From the cell containing the given text, extract its center point as [x, y] coordinate. 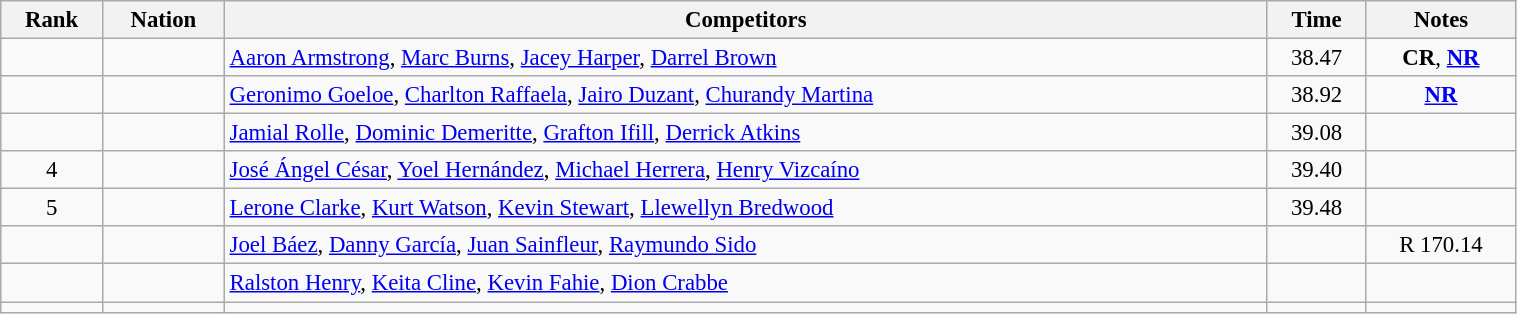
R 170.14 [1441, 245]
5 [52, 208]
38.47 [1316, 58]
NR [1441, 95]
Lerone Clarke, Kurt Watson, Kevin Stewart, Llewellyn Bredwood [746, 208]
Time [1316, 20]
José Ángel César, Yoel Hernández, Michael Herrera, Henry Vizcaíno [746, 170]
Notes [1441, 20]
Aaron Armstrong, Marc Burns, Jacey Harper, Darrel Brown [746, 58]
Joel Báez, Danny García, Juan Sainfleur, Raymundo Sido [746, 245]
Jamial Rolle, Dominic Demeritte, Grafton Ifill, Derrick Atkins [746, 133]
CR, NR [1441, 58]
Rank [52, 20]
Geronimo Goeloe, Charlton Raffaela, Jairo Duzant, Churandy Martina [746, 95]
Competitors [746, 20]
38.92 [1316, 95]
39.08 [1316, 133]
39.48 [1316, 208]
39.40 [1316, 170]
4 [52, 170]
Ralston Henry, Keita Cline, Kevin Fahie, Dion Crabbe [746, 283]
Nation [163, 20]
